For the text-containing cell, return its midpoint in (X, Y) coordinate format. 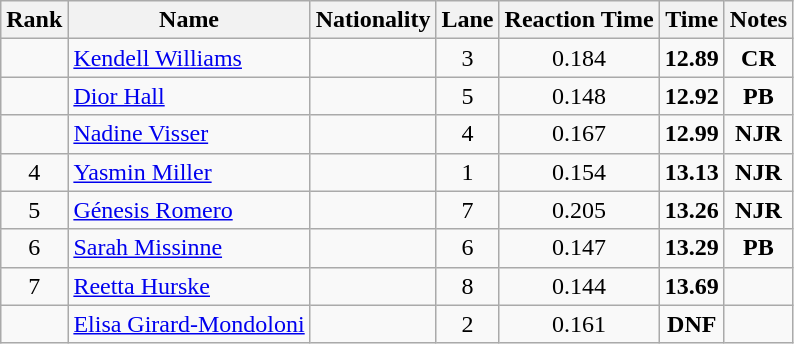
12.89 (692, 58)
12.99 (692, 134)
Génesis Romero (189, 210)
0.148 (579, 96)
Lane (468, 20)
Reetta Hurske (189, 286)
Dior Hall (189, 96)
Reaction Time (579, 20)
0.161 (579, 324)
0.147 (579, 248)
8 (468, 286)
Sarah Missinne (189, 248)
CR (758, 58)
0.167 (579, 134)
0.154 (579, 172)
12.92 (692, 96)
13.29 (692, 248)
Kendell Williams (189, 58)
13.69 (692, 286)
Rank (34, 20)
0.205 (579, 210)
1 (468, 172)
Nationality (373, 20)
13.26 (692, 210)
Yasmin Miller (189, 172)
Elisa Girard-Mondoloni (189, 324)
Nadine Visser (189, 134)
DNF (692, 324)
3 (468, 58)
Notes (758, 20)
2 (468, 324)
Time (692, 20)
Name (189, 20)
0.144 (579, 286)
0.184 (579, 58)
13.13 (692, 172)
